Provide the [X, Y] coordinate of the cell's center where the given text is located.  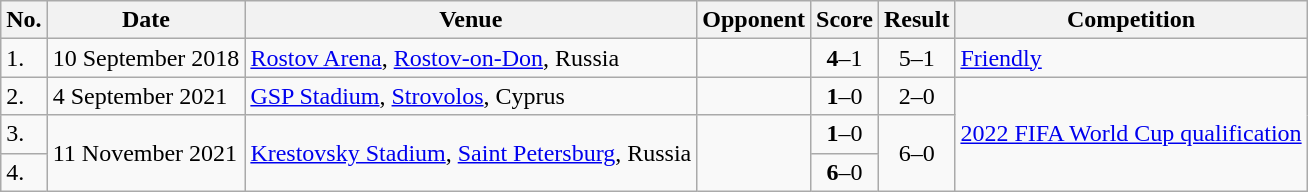
Friendly [1131, 58]
Competition [1131, 20]
Rostov Arena, Rostov-on-Don, Russia [471, 58]
4 September 2021 [146, 96]
No. [24, 20]
1. [24, 58]
Venue [471, 20]
2. [24, 96]
3. [24, 134]
10 September 2018 [146, 58]
Score [845, 20]
5–1 [917, 58]
4. [24, 172]
4–1 [845, 58]
Krestovsky Stadium, Saint Petersburg, Russia [471, 153]
11 November 2021 [146, 153]
Result [917, 20]
Opponent [754, 20]
Date [146, 20]
2022 FIFA World Cup qualification [1131, 134]
2–0 [917, 96]
GSP Stadium, Strovolos, Cyprus [471, 96]
